Pinpoint the cell where the given text exists, returning its (x, y) midpoint coordinate. 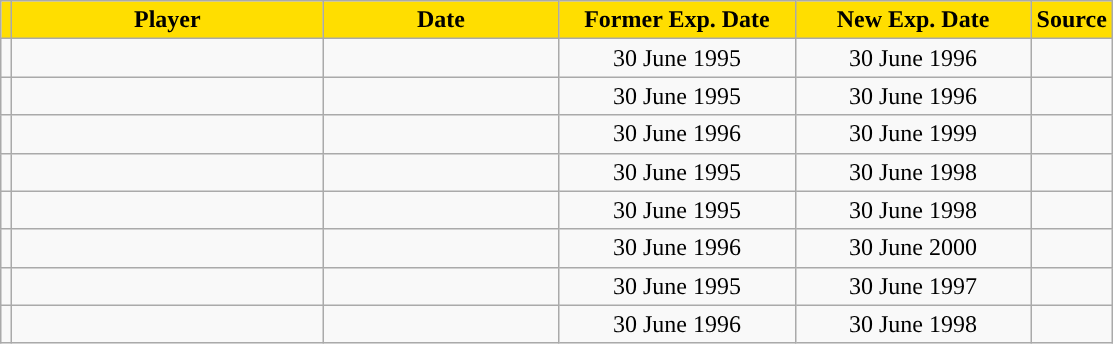
30 June 1999 (913, 134)
30 June 1997 (913, 286)
Former Exp. Date (677, 20)
New Exp. Date (913, 20)
Date (441, 20)
Source (1072, 20)
30 June 2000 (913, 248)
Player (168, 20)
